Scan for the cell matching the given text and deliver its [x, y] coordinate at center. 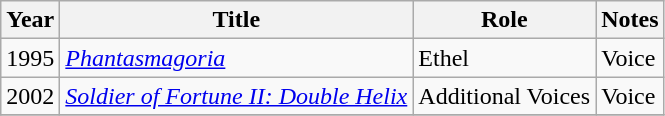
Additional Voices [504, 96]
Soldier of Fortune II: Double Helix [236, 96]
1995 [30, 58]
Role [504, 20]
Year [30, 20]
Title [236, 20]
Notes [630, 20]
2002 [30, 96]
Phantasmagoria [236, 58]
Ethel [504, 58]
